Search for the cell housing the specified text and yield its (X, Y) center coordinate. 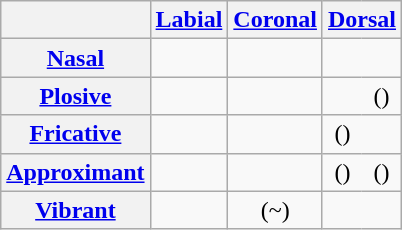
(~) (276, 210)
Vibrant (76, 210)
Coronal (276, 20)
Nasal (76, 58)
Plosive (76, 96)
Fricative (76, 134)
Labial (189, 20)
Dorsal (362, 20)
Approximant (76, 172)
